Determine the [x, y] coordinate at the center of the cell enclosing the given text.  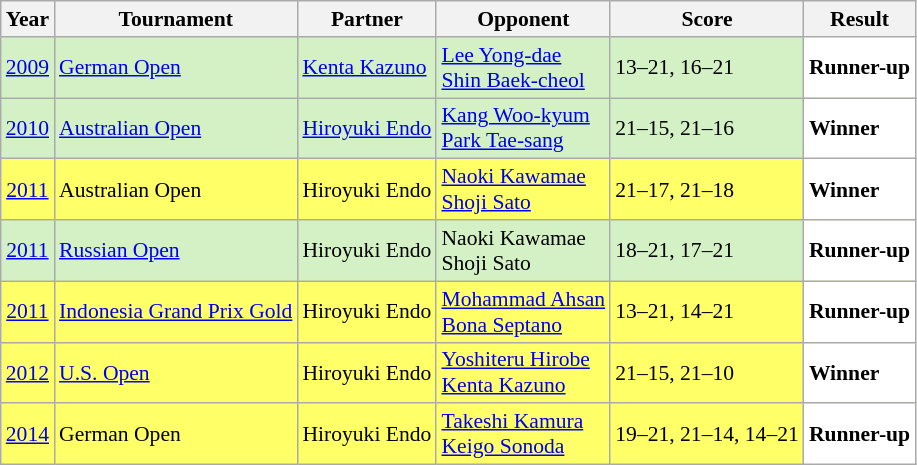
13–21, 16–21 [707, 68]
Opponent [523, 19]
Yoshiteru Hirobe Kenta Kazuno [523, 372]
Indonesia Grand Prix Gold [176, 312]
2010 [28, 128]
U.S. Open [176, 372]
21–17, 21–18 [707, 190]
Lee Yong-dae Shin Baek-cheol [523, 68]
13–21, 14–21 [707, 312]
2012 [28, 372]
2014 [28, 434]
Takeshi Kamura Keigo Sonoda [523, 434]
Partner [366, 19]
21–15, 21–16 [707, 128]
Kang Woo-kyum Park Tae-sang [523, 128]
21–15, 21–10 [707, 372]
Tournament [176, 19]
Russian Open [176, 250]
19–21, 21–14, 14–21 [707, 434]
Score [707, 19]
Mohammad Ahsan Bona Septano [523, 312]
Kenta Kazuno [366, 68]
Year [28, 19]
18–21, 17–21 [707, 250]
Result [860, 19]
2009 [28, 68]
